Locate the cell with the specified text and output its (X, Y) center coordinate. 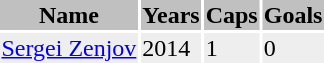
Name (69, 15)
Caps (232, 15)
Goals (293, 15)
Sergei Zenjov (69, 48)
2014 (171, 48)
Years (171, 15)
1 (232, 48)
0 (293, 48)
